Identify which cell holds the provided text, then report its (X, Y) central coordinate. 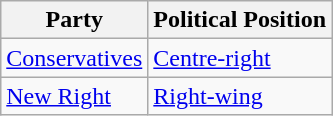
Political Position (240, 20)
Conservatives (74, 58)
Party (74, 20)
New Right (74, 96)
Right-wing (240, 96)
Centre-right (240, 58)
